Extract the [X, Y] coordinate from the center of the cell holding the provided text.  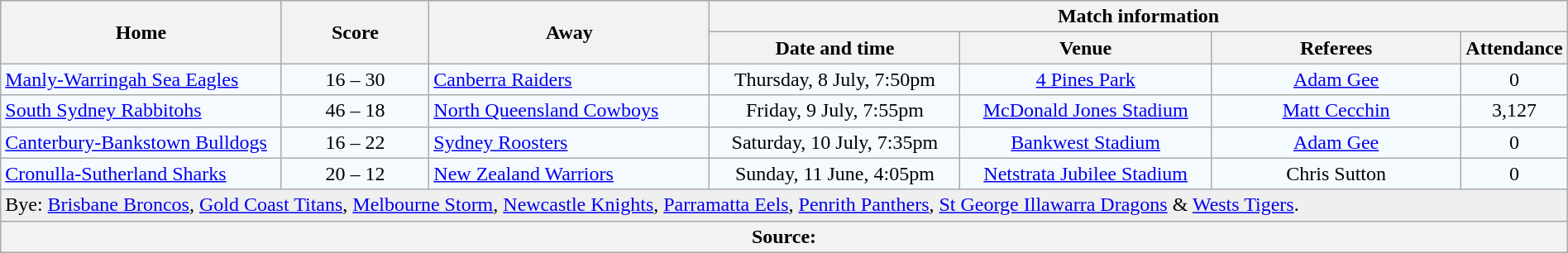
Canterbury-Bankstown Bulldogs [141, 142]
Bankwest Stadium [1086, 142]
Thursday, 8 July, 7:50pm [835, 79]
Canberra Raiders [569, 79]
Netstrata Jubilee Stadium [1086, 174]
Sydney Roosters [569, 142]
Friday, 9 July, 7:55pm [835, 111]
16 – 30 [356, 79]
3,127 [1514, 111]
Manly-Warringah Sea Eagles [141, 79]
Saturday, 10 July, 7:35pm [835, 142]
Sunday, 11 June, 4:05pm [835, 174]
Home [141, 32]
Attendance [1514, 48]
16 – 22 [356, 142]
McDonald Jones Stadium [1086, 111]
Date and time [835, 48]
Referees [1336, 48]
46 – 18 [356, 111]
Venue [1086, 48]
New Zealand Warriors [569, 174]
20 – 12 [356, 174]
Score [356, 32]
4 Pines Park [1086, 79]
Matt Cecchin [1336, 111]
North Queensland Cowboys [569, 111]
Chris Sutton [1336, 174]
Away [569, 32]
South Sydney Rabbitohs [141, 111]
Match information [1138, 17]
Source: [784, 236]
Cronulla-Sutherland Sharks [141, 174]
